Extract the (X, Y) coordinate from the center of the cell holding the provided text.  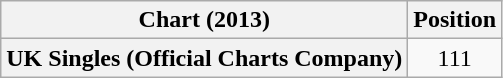
Position (455, 20)
UK Singles (Official Charts Company) (204, 58)
111 (455, 58)
Chart (2013) (204, 20)
